Find where the given text appears and provide that cell's center as [X, Y] coordinate. 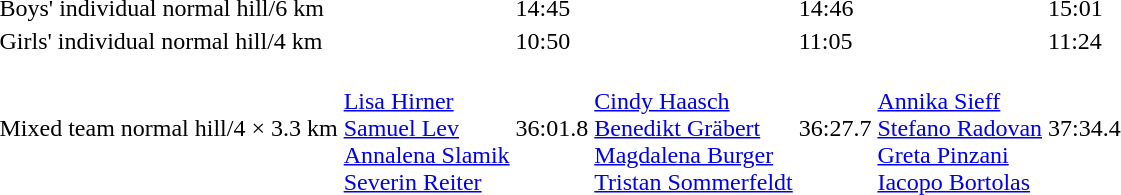
11:05 [835, 41]
10:50 [552, 41]
